Detect which cell encompasses the target text, then output its [X, Y] center coordinate. 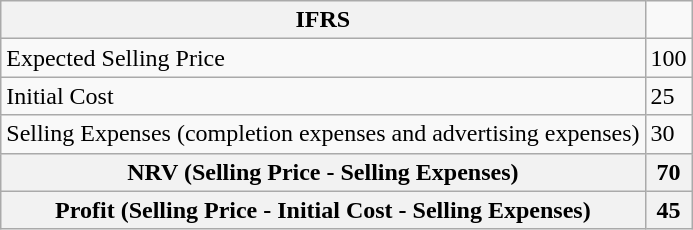
Expected Selling Price [323, 58]
25 [668, 96]
Selling Expenses (completion expenses and advertising expenses) [323, 134]
Initial Cost [323, 96]
30 [668, 134]
IFRS [323, 20]
NRV (Selling Price - Selling Expenses) [323, 172]
100 [668, 58]
45 [668, 210]
70 [668, 172]
Profit (Selling Price - Initial Cost - Selling Expenses) [323, 210]
